Identify which cell holds the provided text, then report its [x, y] central coordinate. 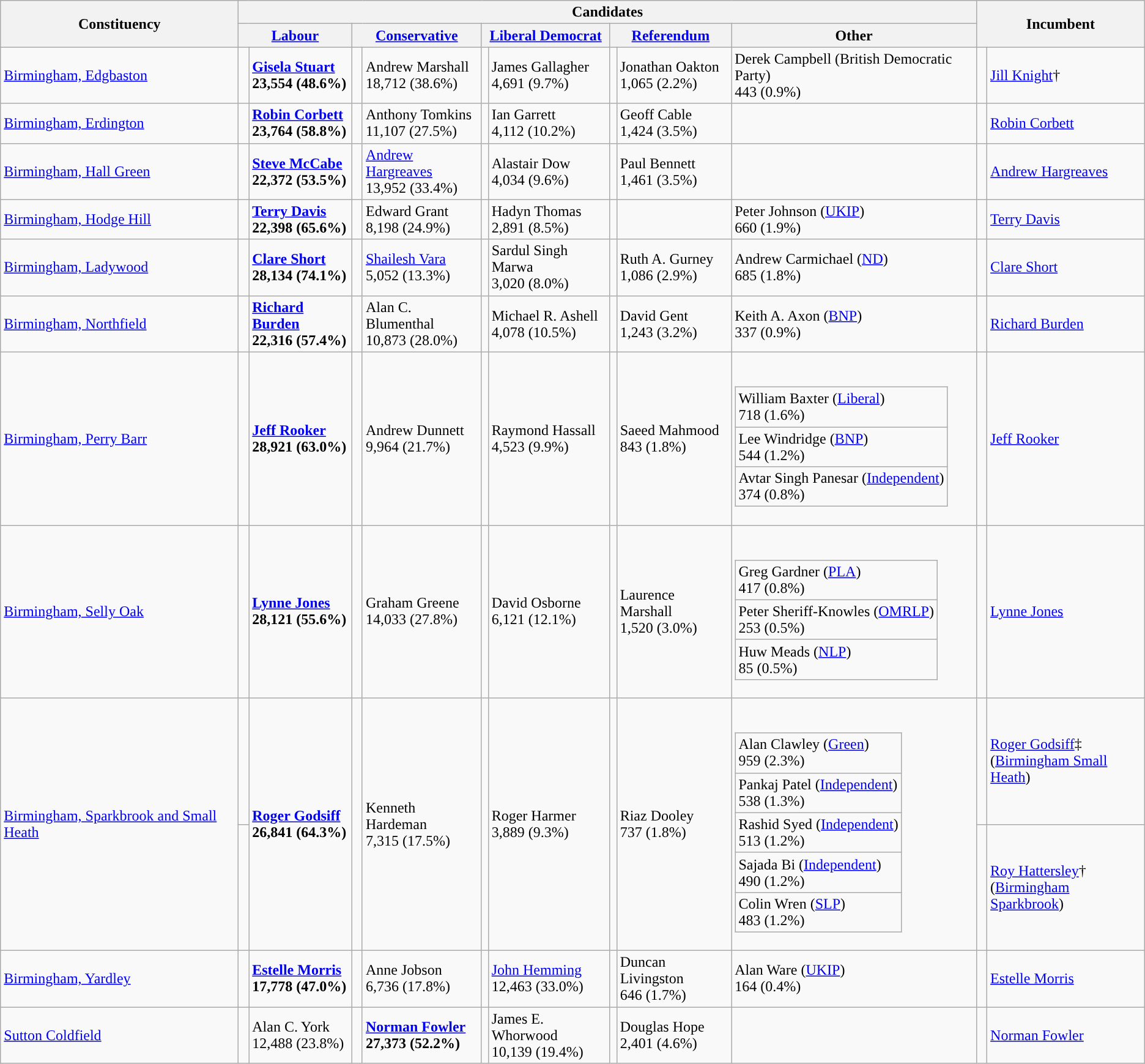
Derek Campbell (British Democratic Party)443 (0.9%) [854, 75]
Terry Davis [1066, 219]
Birmingham, Hodge Hill [120, 219]
Robin Corbett [1066, 124]
Shailesh Vara5,052 (13.3%) [422, 267]
Roger Godsiff‡(Birmingham Small Heath) [1066, 761]
Terry Davis22,398 (65.6%) [301, 219]
Huw Meads (NLP)85 (0.5%) [837, 660]
Andrew Marshall18,712 (38.6%) [422, 75]
Pankaj Patel (Independent)538 (1.3%) [818, 793]
Colin Wren (SLP)483 (1.2%) [818, 912]
Referendum [670, 35]
Roger Godsiff26,841 (64.3%) [301, 825]
Hadyn Thomas2,891 (8.5%) [549, 219]
Greg Gardner (PLA)417 (0.8%) [837, 580]
Geoff Cable1,424 (3.5%) [674, 124]
Birmingham, Edgbaston [120, 75]
Birmingham, Sparkbrook and Small Heath [120, 825]
Andrew Hargreaves13,952 (33.4%) [422, 171]
Peter Johnson (UKIP)660 (1.9%) [854, 219]
Andrew Carmichael (ND)685 (1.8%) [854, 267]
Estelle Morris [1066, 979]
Anne Jobson6,736 (17.8%) [422, 979]
Jeff Rooker [1066, 438]
James Gallagher4,691 (9.7%) [549, 75]
Edward Grant8,198 (24.9%) [422, 219]
Other [854, 35]
Sutton Coldfield [120, 1035]
Birmingham, Erdington [120, 124]
Michael R. Ashell4,078 (10.5%) [549, 324]
Birmingham, Hall Green [120, 171]
Alan Clawley (Green)959 (2.3%) [818, 753]
Jeff Rooker28,921 (63.0%) [301, 438]
Liberal Democrat [546, 35]
Candidates [608, 12]
Roger Harmer3,889 (9.3%) [549, 825]
Saeed Mahmood843 (1.8%) [674, 438]
Birmingham, Ladywood [120, 267]
Andrew Dunnett9,964 (21.7%) [422, 438]
Jonathan Oakton1,065 (2.2%) [674, 75]
David Osborne6,121 (12.1%) [549, 612]
William Baxter (Liberal)718 (1.6%) [842, 407]
Kenneth Hardeman7,315 (17.5%) [422, 825]
Ruth A. Gurney1,086 (2.9%) [674, 267]
David Gent1,243 (3.2%) [674, 324]
Steve McCabe22,372 (53.5%) [301, 171]
Laurence Marshall1,520 (3.0%) [674, 612]
Greg Gardner (PLA)417 (0.8%) Peter Sheriff-Knowles (OMRLP)253 (0.5%) Huw Meads (NLP)85 (0.5%) [854, 612]
Keith A. Axon (BNP)337 (0.9%) [854, 324]
Alastair Dow4,034 (9.6%) [549, 171]
Estelle Morris17,778 (47.0%) [301, 979]
Robin Corbett23,764 (58.8%) [301, 124]
Birmingham, Yardley [120, 979]
Gisela Stuart23,554 (48.6%) [301, 75]
Anthony Tomkins11,107 (27.5%) [422, 124]
John Hemming12,463 (33.0%) [549, 979]
Birmingham, Perry Barr [120, 438]
James E. Whorwood10,139 (19.4%) [549, 1035]
Clare Short [1066, 267]
Birmingham, Northfield [120, 324]
Richard Burden [1066, 324]
Roy Hattersley†(Birmingham Sparkbrook) [1066, 887]
Sardul Singh Marwa3,020 (8.0%) [549, 267]
Avtar Singh Panesar (Independent)374 (0.8%) [842, 487]
Ian Garrett4,112 (10.2%) [549, 124]
Clare Short28,134 (74.1%) [301, 267]
Lynne Jones [1066, 612]
Alan Ware (UKIP)164 (0.4%) [854, 979]
Andrew Hargreaves [1066, 171]
Alan C. Blumenthal10,873 (28.0%) [422, 324]
Lee Windridge (BNP)544 (1.2%) [842, 447]
Conservative [417, 35]
Lynne Jones28,121 (55.6%) [301, 612]
Douglas Hope2,401 (4.6%) [674, 1035]
Norman Fowler [1066, 1035]
Labour [295, 35]
Duncan Livingston646 (1.7%) [674, 979]
Birmingham, Selly Oak [120, 612]
Jill Knight† [1066, 75]
William Baxter (Liberal)718 (1.6%) Lee Windridge (BNP)544 (1.2%) Avtar Singh Panesar (Independent)374 (0.8%) [854, 438]
Constituency [120, 24]
Norman Fowler27,373 (52.2%) [422, 1035]
Sajada Bi (Independent)490 (1.2%) [818, 872]
Richard Burden22,316 (57.4%) [301, 324]
Alan C. York12,488 (23.8%) [301, 1035]
Incumbent [1061, 24]
Paul Bennett1,461 (3.5%) [674, 171]
Riaz Dooley737 (1.8%) [674, 825]
Graham Greene14,033 (27.8%) [422, 612]
Rashid Syed (Independent)513 (1.2%) [818, 832]
Peter Sheriff-Knowles (OMRLP)253 (0.5%) [837, 619]
Raymond Hassall4,523 (9.9%) [549, 438]
